For the text-containing cell, return its midpoint in (x, y) coordinate format. 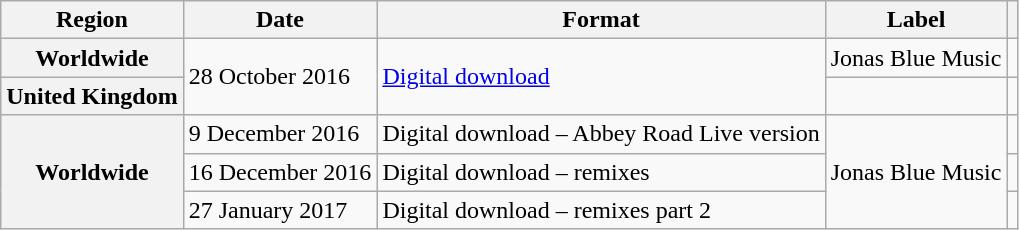
Digital download – remixes (601, 172)
Digital download – Abbey Road Live version (601, 134)
28 October 2016 (280, 77)
Digital download (601, 77)
Region (92, 20)
27 January 2017 (280, 210)
16 December 2016 (280, 172)
9 December 2016 (280, 134)
Format (601, 20)
Digital download – remixes part 2 (601, 210)
United Kingdom (92, 96)
Label (916, 20)
Date (280, 20)
